Detect which cell encompasses the target text, then output its [x, y] center coordinate. 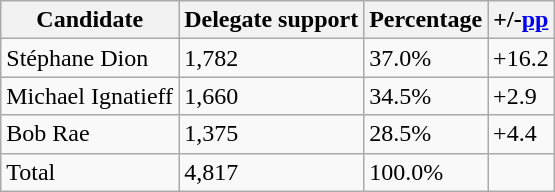
1,375 [272, 134]
+/-pp [522, 20]
Delegate support [272, 20]
1,782 [272, 58]
37.0% [426, 58]
+16.2 [522, 58]
Total [90, 172]
Percentage [426, 20]
100.0% [426, 172]
34.5% [426, 96]
+4.4 [522, 134]
Michael Ignatieff [90, 96]
1,660 [272, 96]
Stéphane Dion [90, 58]
+2.9 [522, 96]
4,817 [272, 172]
Bob Rae [90, 134]
Candidate [90, 20]
28.5% [426, 134]
